Return the [x, y] coordinate for the center point of the cell that contains the specified text.  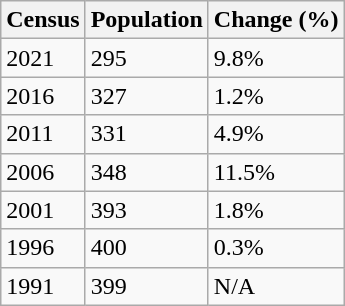
Population [146, 20]
399 [146, 286]
2011 [43, 134]
327 [146, 96]
1996 [43, 248]
400 [146, 248]
2001 [43, 210]
2006 [43, 172]
393 [146, 210]
Census [43, 20]
348 [146, 172]
1991 [43, 286]
331 [146, 134]
1.8% [276, 210]
Change (%) [276, 20]
4.9% [276, 134]
1.2% [276, 96]
295 [146, 58]
9.8% [276, 58]
2016 [43, 96]
2021 [43, 58]
N/A [276, 286]
11.5% [276, 172]
0.3% [276, 248]
